For the text-containing cell, return its midpoint in [x, y] coordinate format. 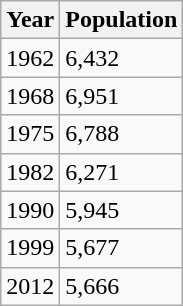
5,677 [122, 248]
1982 [30, 172]
6,788 [122, 134]
1990 [30, 210]
1962 [30, 58]
6,271 [122, 172]
1968 [30, 96]
5,945 [122, 210]
5,666 [122, 286]
Population [122, 20]
2012 [30, 286]
6,432 [122, 58]
Year [30, 20]
1999 [30, 248]
6,951 [122, 96]
1975 [30, 134]
